Search for the cell housing the specified text and yield its [x, y] center coordinate. 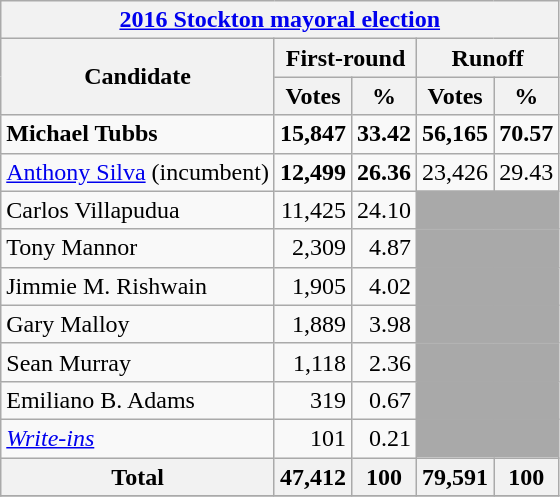
24.10 [384, 210]
First-round [345, 58]
29.43 [526, 172]
1,118 [312, 362]
2.36 [384, 362]
4.02 [384, 286]
15,847 [312, 134]
11,425 [312, 210]
Carlos Villapudua [138, 210]
0.21 [384, 438]
2,309 [312, 248]
Anthony Silva (incumbent) [138, 172]
23,426 [456, 172]
3.98 [384, 324]
2016 Stockton mayoral election [280, 20]
79,591 [456, 477]
56,165 [456, 134]
Runoff [488, 58]
1,889 [312, 324]
Sean Murray [138, 362]
47,412 [312, 477]
319 [312, 400]
70.57 [526, 134]
Total [138, 477]
Jimmie M. Rishwain [138, 286]
Tony Mannor [138, 248]
1,905 [312, 286]
26.36 [384, 172]
Gary Malloy [138, 324]
Emiliano B. Adams [138, 400]
Candidate [138, 77]
12,499 [312, 172]
Write-ins [138, 438]
101 [312, 438]
4.87 [384, 248]
0.67 [384, 400]
33.42 [384, 134]
Michael Tubbs [138, 134]
